For the text-containing cell, return its midpoint in (x, y) coordinate format. 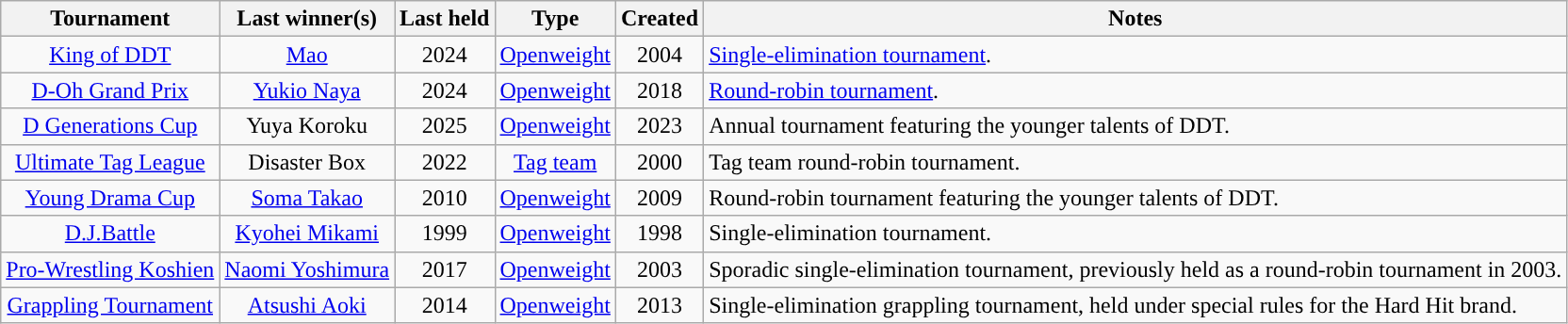
Ultimate Tag League (110, 162)
Yuya Koroku (307, 126)
2014 (445, 305)
Single-elimination grappling tournament, held under special rules for the Hard Hit brand. (1135, 305)
Last winner(s) (307, 19)
1998 (660, 234)
Pro-Wrestling Koshien (110, 269)
2010 (445, 198)
2017 (445, 269)
2003 (660, 269)
Round-robin tournament featuring the younger talents of DDT. (1135, 198)
D.J.Battle (110, 234)
2018 (660, 90)
2023 (660, 126)
Created (660, 19)
Soma Takao (307, 198)
Grappling Tournament (110, 305)
Tag team round-robin tournament. (1135, 162)
2022 (445, 162)
2025 (445, 126)
Tournament (110, 19)
Annual tournament featuring the younger talents of DDT. (1135, 126)
Naomi Yoshimura (307, 269)
2004 (660, 55)
Notes (1135, 19)
1999 (445, 234)
Kyohei Mikami (307, 234)
2013 (660, 305)
Mao (307, 55)
D-Oh Grand Prix (110, 90)
Last held (445, 19)
D Generations Cup (110, 126)
Type (555, 19)
Young Drama Cup (110, 198)
Tag team (555, 162)
2009 (660, 198)
Atsushi Aoki (307, 305)
Yukio Naya (307, 90)
Disaster Box (307, 162)
Round-robin tournament. (1135, 90)
2000 (660, 162)
King of DDT (110, 55)
Sporadic single-elimination tournament, previously held as a round-robin tournament in 2003. (1135, 269)
